From the cell containing the given text, extract its center point as [x, y] coordinate. 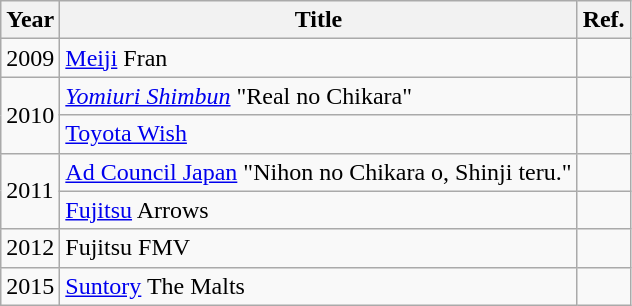
2011 [30, 191]
Title [318, 20]
Meiji Fran [318, 58]
2015 [30, 286]
Toyota Wish [318, 134]
Suntory The Malts [318, 286]
Yomiuri Shimbun "Real no Chikara" [318, 96]
Ad Council Japan "Nihon no Chikara o, Shinji teru." [318, 172]
Year [30, 20]
Ref. [604, 20]
2012 [30, 248]
Fujitsu FMV [318, 248]
2009 [30, 58]
2010 [30, 115]
Fujitsu Arrows [318, 210]
